Scan for the cell matching the given text and deliver its (X, Y) coordinate at center. 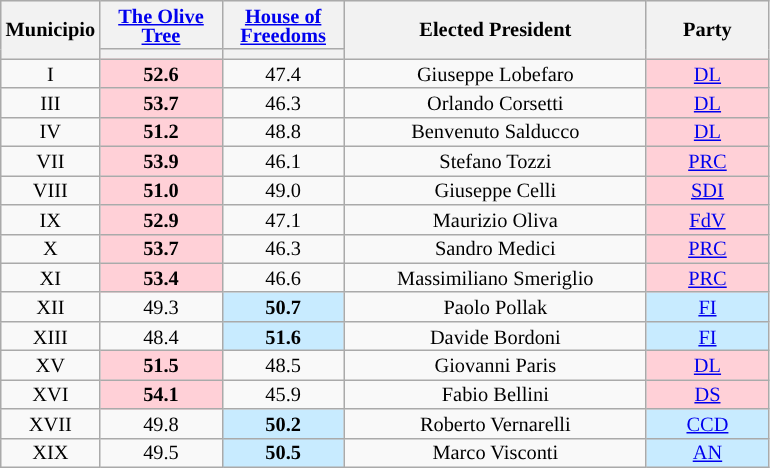
VII (50, 160)
III (50, 102)
Maurizio Oliva (495, 218)
XV (50, 364)
VIII (50, 190)
Orlando Corsetti (495, 102)
Paolo Pollak (495, 306)
IV (50, 132)
XVII (50, 424)
X (50, 248)
Giuseppe Celli (495, 190)
49.5 (161, 452)
XII (50, 306)
45.9 (283, 394)
Roberto Vernarelli (495, 424)
Giuseppe Lobefaro (495, 74)
Davide Bordoni (495, 336)
Party (707, 29)
IX (50, 218)
47.1 (283, 218)
50.5 (283, 452)
53.4 (161, 278)
Elected President (495, 29)
Fabio Bellini (495, 394)
Stefano Tozzi (495, 160)
49.0 (283, 190)
51.0 (161, 190)
I (50, 74)
Massimiliano Smeriglio (495, 278)
46.6 (283, 278)
49.3 (161, 306)
DS (707, 394)
52.6 (161, 74)
Municipio (50, 29)
47.4 (283, 74)
Sandro Medici (495, 248)
52.9 (161, 218)
48.4 (161, 336)
XVI (50, 394)
49.8 (161, 424)
XIII (50, 336)
Giovanni Paris (495, 364)
The Olive Tree (161, 24)
51.6 (283, 336)
48.5 (283, 364)
48.8 (283, 132)
XI (50, 278)
53.9 (161, 160)
Benvenuto Salducco (495, 132)
54.1 (161, 394)
46.1 (283, 160)
Marco Visconti (495, 452)
50.7 (283, 306)
AN (707, 452)
XIX (50, 452)
SDI (707, 190)
House of Freedoms (283, 24)
FdV (707, 218)
50.2 (283, 424)
CCD (707, 424)
51.5 (161, 364)
51.2 (161, 132)
